Find where the given text appears and provide that cell's center as (X, Y) coordinate. 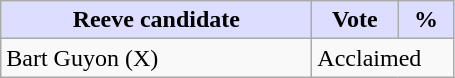
Bart Guyon (X) (156, 58)
Reeve candidate (156, 20)
Acclaimed (383, 58)
% (426, 20)
Vote (355, 20)
